Determine the (x, y) coordinate at the center of the cell enclosing the given text.  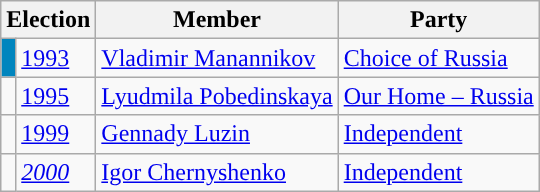
Election (48, 20)
Our Home – Russia (438, 96)
Vladimir Manannikov (217, 58)
Member (217, 20)
Choice of Russia (438, 58)
1999 (56, 134)
2000 (56, 172)
Lyudmila Pobedinskaya (217, 96)
1995 (56, 96)
Gennady Luzin (217, 134)
Igor Chernyshenko (217, 172)
1993 (56, 58)
Party (438, 20)
